From the cell containing the given text, extract its center point as (X, Y) coordinate. 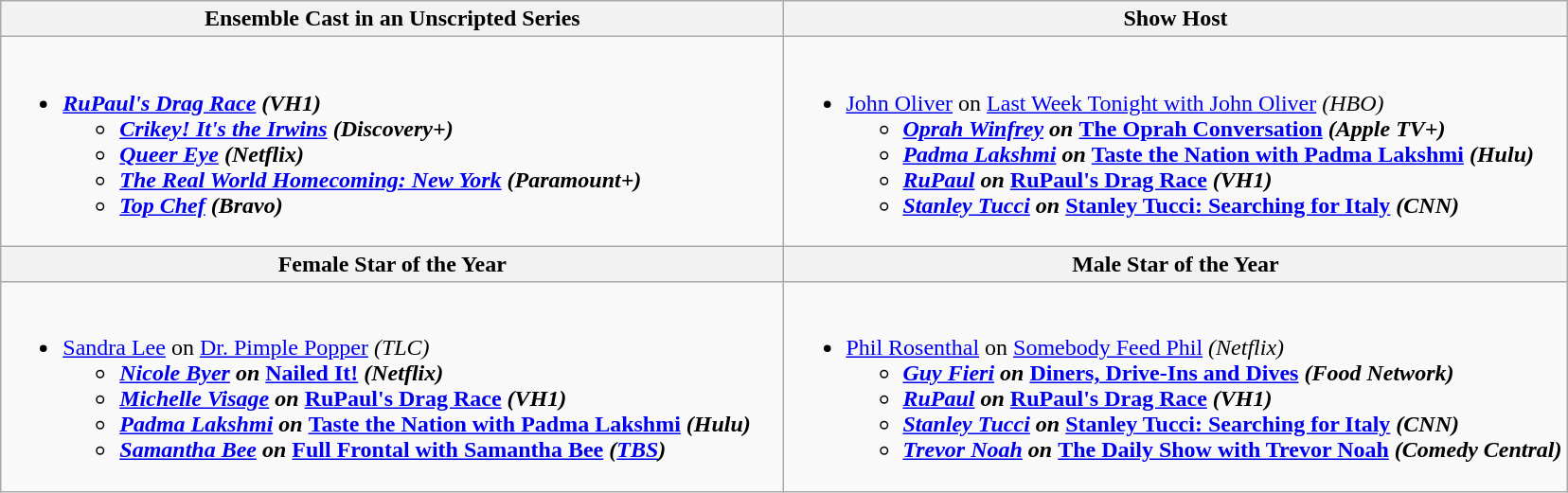
RuPaul's Drag Race (VH1)Crikey! It's the Irwins (Discovery+)Queer Eye (Netflix)The Real World Homecoming: New York (Paramount+)Top Chef (Bravo) (392, 142)
Female Star of the Year (392, 264)
Ensemble Cast in an Unscripted Series (392, 19)
Male Star of the Year (1176, 264)
Show Host (1176, 19)
